Detect which cell encompasses the target text, then output its [x, y] center coordinate. 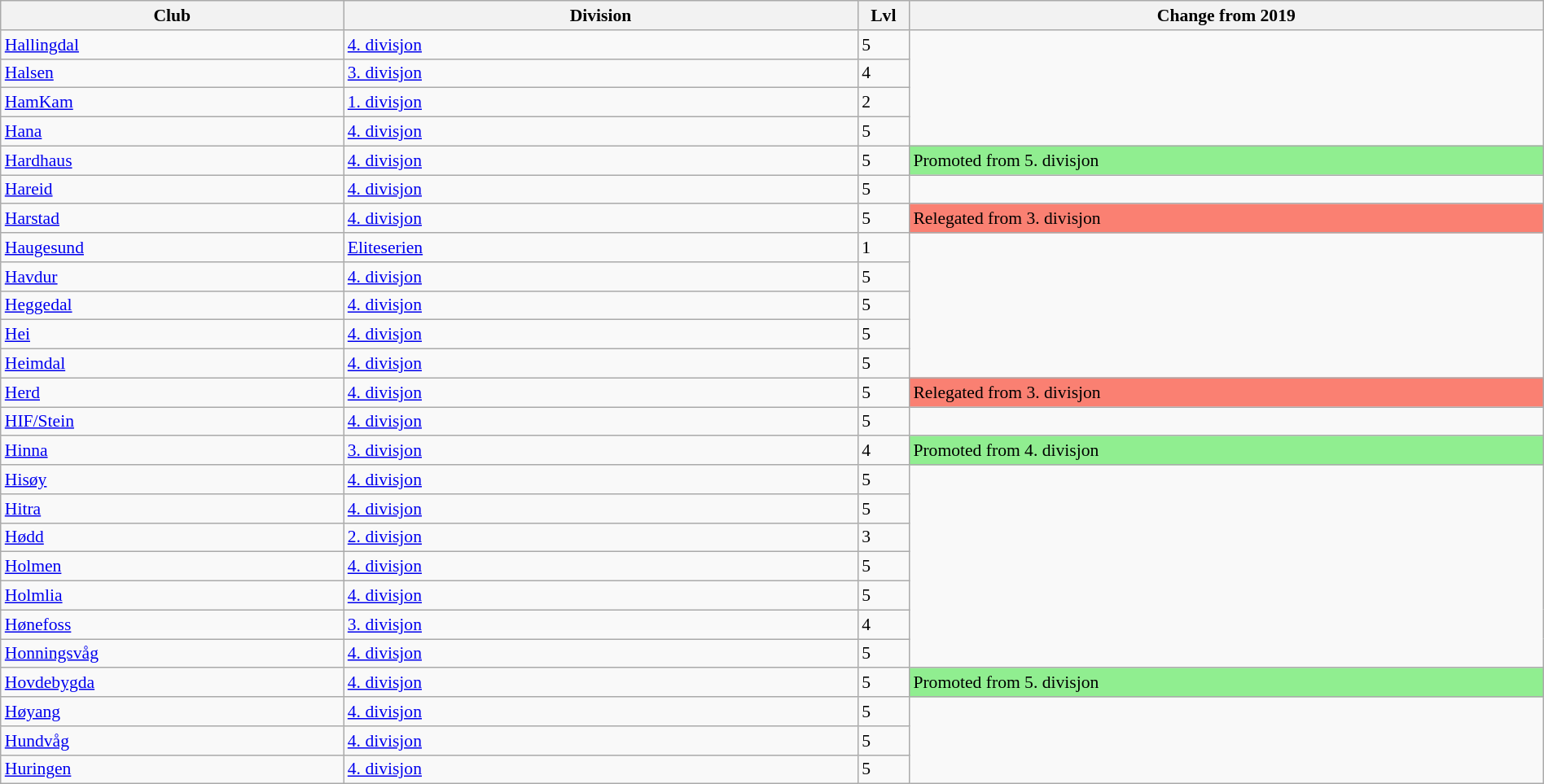
Hinna [173, 451]
Lvl [883, 15]
Hallingdal [173, 45]
Change from 2019 [1226, 15]
Heimdal [173, 364]
1. divisjon [601, 103]
Division [601, 15]
Hovdebygda [173, 683]
Haugesund [173, 247]
Havdur [173, 277]
Hana [173, 132]
Club [173, 15]
3 [883, 537]
Honningsvåg [173, 654]
Hardhaus [173, 160]
Hødd [173, 537]
Eliteserien [601, 247]
Promoted from 4. divisjon [1226, 451]
Hundvåg [173, 741]
Heggedal [173, 305]
Hareid [173, 190]
2. divisjon [601, 537]
Halsen [173, 73]
Høyang [173, 712]
Hisøy [173, 480]
Hitra [173, 509]
Huringen [173, 769]
Hønefoss [173, 624]
Hei [173, 335]
HamKam [173, 103]
Herd [173, 392]
HIF/Stein [173, 422]
1 [883, 247]
Holmen [173, 567]
Holmlia [173, 596]
2 [883, 103]
Harstad [173, 219]
